Extract the (X, Y) coordinate from the center of the cell holding the provided text.  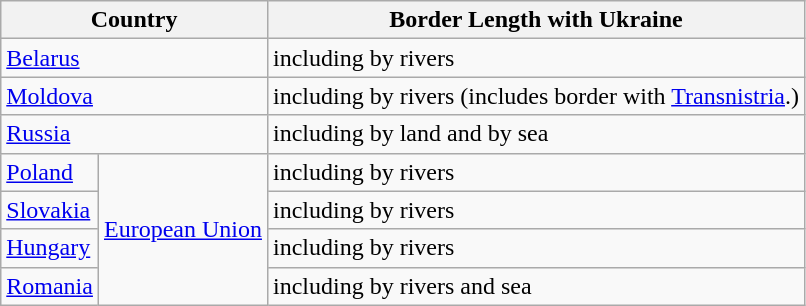
including by rivers (includes border with Transnistria.) (536, 96)
Poland (50, 172)
including by land and by sea (536, 134)
Border Length with Ukraine (536, 20)
Belarus (134, 58)
Moldova (134, 96)
Russia (134, 134)
Hungary (50, 248)
including by rivers and sea (536, 286)
Country (134, 20)
Slovakia (50, 210)
European Union (182, 229)
Romania (50, 286)
